Return the (X, Y) coordinate for the center point of the cell that contains the specified text.  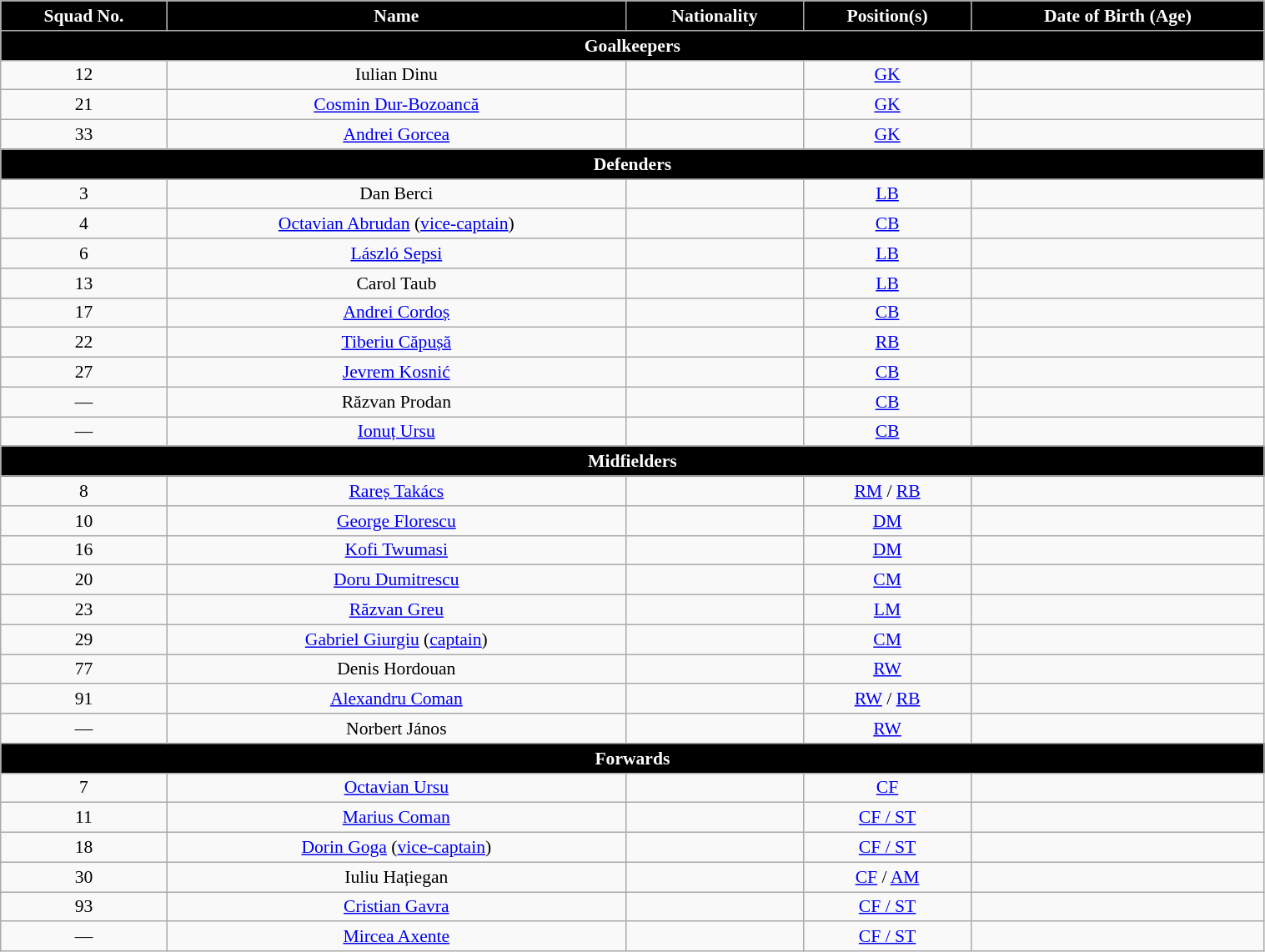
Tiberiu Căpușă (396, 343)
Norbert János (396, 729)
Cosmin Dur-Bozoancă (396, 105)
Gabriel Giurgiu (captain) (396, 639)
Dan Berci (396, 194)
20 (83, 580)
Carol Taub (396, 283)
LM (887, 610)
Răzvan Greu (396, 610)
Octavian Ursu (396, 788)
27 (83, 373)
Andrei Gorcea (396, 135)
Octavian Abrudan (vice-captain) (396, 224)
Doru Dumitrescu (396, 580)
22 (83, 343)
21 (83, 105)
Iuliu Hațiegan (396, 877)
4 (83, 224)
Forwards (632, 759)
RB (887, 343)
29 (83, 639)
Position(s) (887, 16)
3 (83, 194)
Iulian Dinu (396, 75)
33 (83, 135)
RM / RB (887, 491)
17 (83, 313)
91 (83, 699)
30 (83, 877)
10 (83, 521)
11 (83, 818)
Alexandru Coman (396, 699)
Marius Coman (396, 818)
CF (887, 788)
Denis Hordouan (396, 669)
CF / AM (887, 877)
Andrei Cordoș (396, 313)
Mircea Axente (396, 937)
8 (83, 491)
77 (83, 669)
George Florescu (396, 521)
93 (83, 907)
Rareș Takács (396, 491)
Midfielders (632, 462)
Nationality (715, 16)
Name (396, 16)
18 (83, 848)
Date of Birth (Age) (1117, 16)
Cristian Gavra (396, 907)
16 (83, 550)
23 (83, 610)
Squad No. (83, 16)
Dorin Goga (vice-captain) (396, 848)
RW / RB (887, 699)
12 (83, 75)
Defenders (632, 164)
7 (83, 788)
Jevrem Kosnić (396, 373)
László Sepsi (396, 253)
6 (83, 253)
Răzvan Prodan (396, 402)
Goalkeepers (632, 46)
13 (83, 283)
Ionuț Ursu (396, 432)
Kofi Twumasi (396, 550)
